Identify which cell holds the provided text, then report its [X, Y] central coordinate. 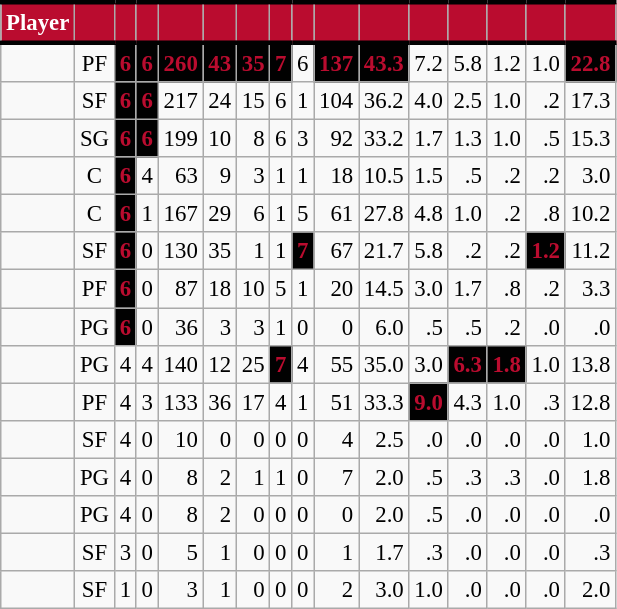
167 [180, 214]
51 [336, 402]
43 [220, 62]
20 [336, 289]
10.2 [590, 214]
67 [336, 251]
9.0 [428, 402]
22.8 [590, 62]
3.3 [590, 289]
17.3 [590, 101]
15.3 [590, 139]
1.5 [428, 176]
33.3 [384, 402]
4.8 [428, 214]
27.8 [384, 214]
29 [220, 214]
92 [336, 139]
140 [180, 364]
6.3 [468, 364]
1.3 [468, 139]
Player [38, 22]
24 [220, 101]
25 [252, 364]
33.2 [384, 139]
35.0 [384, 364]
61 [336, 214]
12.8 [590, 402]
4.3 [468, 402]
43.3 [384, 62]
133 [180, 402]
17 [252, 402]
199 [180, 139]
36.2 [384, 101]
12 [220, 364]
13.8 [590, 364]
11.2 [590, 251]
260 [180, 62]
10.5 [384, 176]
15 [252, 101]
7.2 [428, 62]
SG [95, 139]
137 [336, 62]
217 [180, 101]
4.0 [428, 101]
87 [180, 289]
55 [336, 364]
63 [180, 176]
9 [220, 176]
104 [336, 101]
21.7 [384, 251]
130 [180, 251]
14.5 [384, 289]
6.0 [384, 327]
